Provide the (x, y) coordinate of the cell's center where the given text is located.  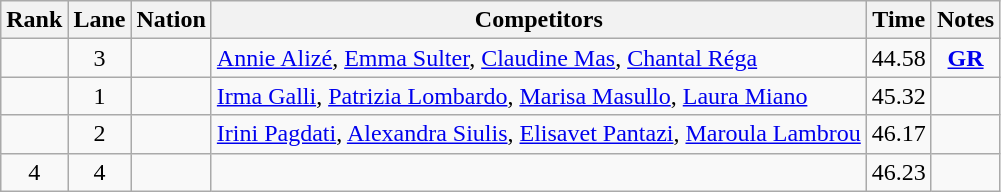
Annie Alizé, Emma Sulter, Claudine Mas, Chantal Réga (538, 58)
46.23 (898, 172)
Irini Pagdati, Alexandra Siulis, Elisavet Pantazi, Maroula Lambrou (538, 134)
GR (965, 58)
Rank (34, 20)
44.58 (898, 58)
45.32 (898, 96)
Irma Galli, Patrizia Lombardo, Marisa Masullo, Laura Miano (538, 96)
Competitors (538, 20)
Nation (171, 20)
1 (100, 96)
46.17 (898, 134)
2 (100, 134)
Lane (100, 20)
Time (898, 20)
Notes (965, 20)
3 (100, 58)
